Identify which cell holds the provided text, then report its (X, Y) central coordinate. 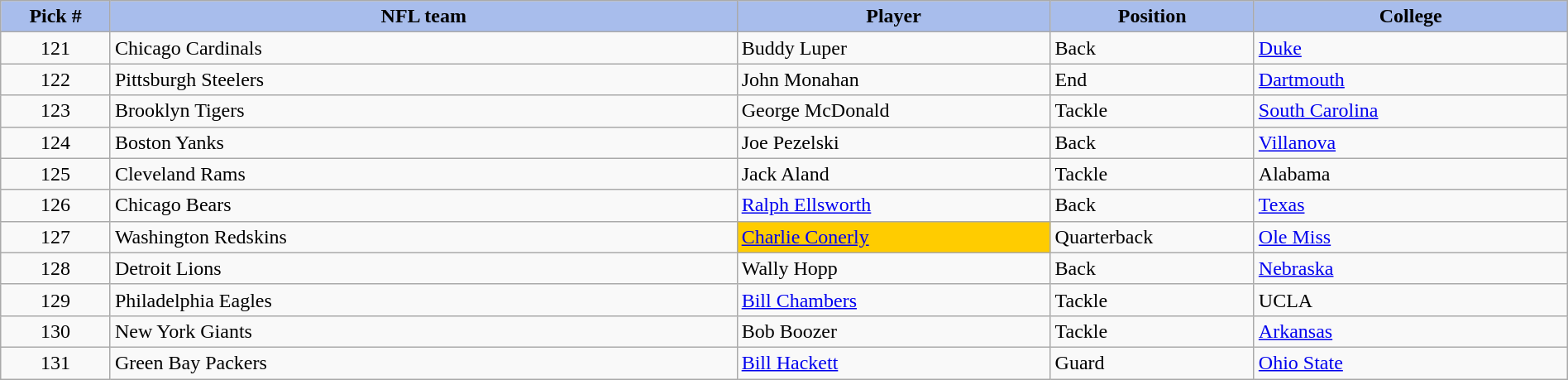
College (1411, 17)
Philadelphia Eagles (423, 300)
121 (56, 48)
Boston Yanks (423, 142)
Cleveland Rams (423, 174)
Position (1152, 17)
Alabama (1411, 174)
123 (56, 111)
Duke (1411, 48)
Ralph Ellsworth (893, 205)
130 (56, 331)
Bill Chambers (893, 300)
Quarterback (1152, 237)
South Carolina (1411, 111)
Jack Aland (893, 174)
Detroit Lions (423, 268)
122 (56, 79)
George McDonald (893, 111)
125 (56, 174)
New York Giants (423, 331)
Green Bay Packers (423, 363)
Charlie Conerly (893, 237)
Washington Redskins (423, 237)
Player (893, 17)
UCLA (1411, 300)
Bill Hackett (893, 363)
Chicago Bears (423, 205)
Brooklyn Tigers (423, 111)
Villanova (1411, 142)
NFL team (423, 17)
Dartmouth (1411, 79)
Arkansas (1411, 331)
127 (56, 237)
Guard (1152, 363)
Joe Pezelski (893, 142)
Ole Miss (1411, 237)
Nebraska (1411, 268)
Texas (1411, 205)
Bob Boozer (893, 331)
128 (56, 268)
124 (56, 142)
Chicago Cardinals (423, 48)
Buddy Luper (893, 48)
129 (56, 300)
Ohio State (1411, 363)
Pick # (56, 17)
John Monahan (893, 79)
Wally Hopp (893, 268)
131 (56, 363)
126 (56, 205)
Pittsburgh Steelers (423, 79)
End (1152, 79)
